From the cell containing the given text, extract its center point as [x, y] coordinate. 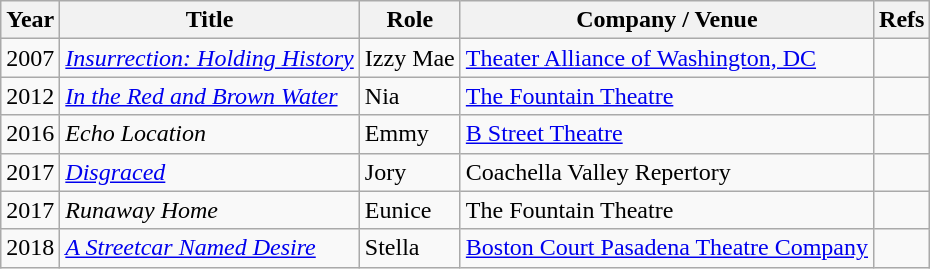
Boston Court Pasadena Theatre Company [666, 248]
Year [30, 20]
Title [210, 20]
Jory [410, 172]
2012 [30, 96]
Runaway Home [210, 210]
Refs [902, 20]
Company / Venue [666, 20]
2016 [30, 134]
Stella [410, 248]
Disgraced [210, 172]
Echo Location [210, 134]
Coachella Valley Repertory [666, 172]
Insurrection: Holding History [210, 58]
Emmy [410, 134]
A Streetcar Named Desire [210, 248]
Theater Alliance of Washington, DC [666, 58]
B Street Theatre [666, 134]
Eunice [410, 210]
In the Red and Brown Water [210, 96]
2018 [30, 248]
Nia [410, 96]
Izzy Mae [410, 58]
Role [410, 20]
2007 [30, 58]
